Identify which cell holds the provided text, then report its [X, Y] central coordinate. 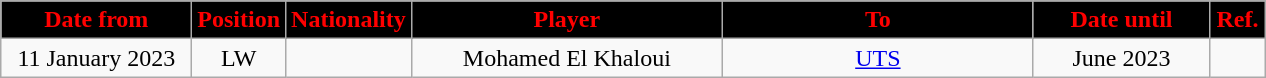
UTS [878, 58]
Date until [1121, 20]
Nationality [349, 20]
Date from [96, 20]
Ref. [1237, 20]
11 January 2023 [96, 58]
June 2023 [1121, 58]
LW [239, 58]
Player [566, 20]
Position [239, 20]
To [878, 20]
Mohamed El Khaloui [566, 58]
